Provide the (x, y) coordinate of the cell's center where the given text is located.  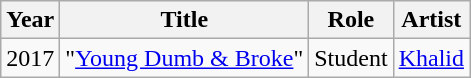
Title (184, 20)
"Young Dumb & Broke" (184, 58)
2017 (30, 58)
Student (351, 58)
Khalid (431, 58)
Year (30, 20)
Artist (431, 20)
Role (351, 20)
